For the text-containing cell, return its midpoint in (X, Y) coordinate format. 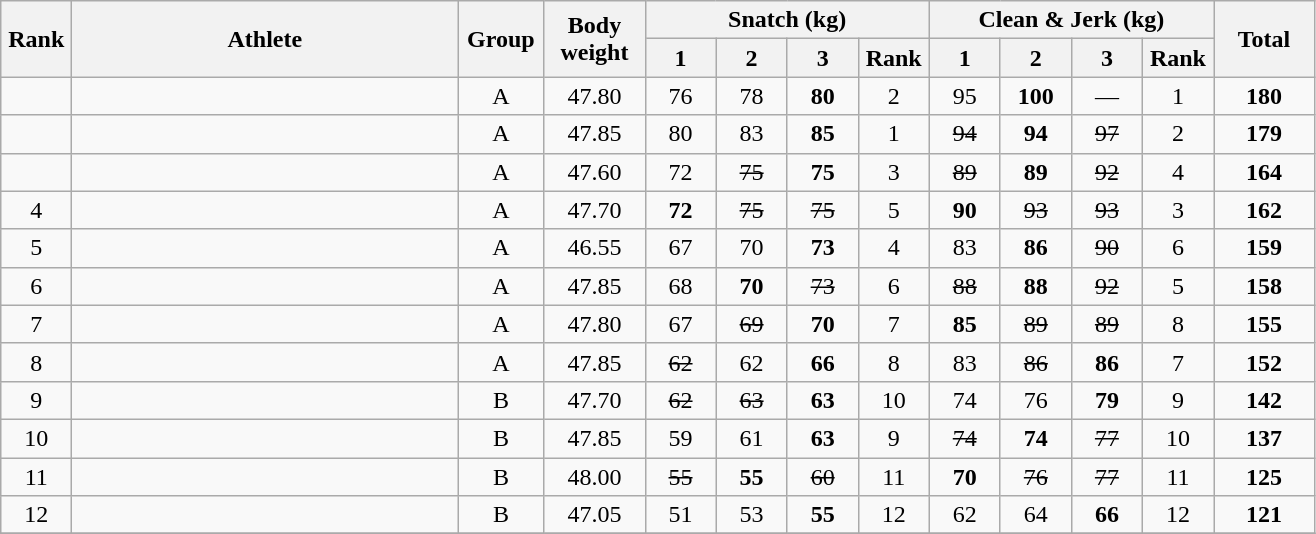
68 (680, 286)
155 (1264, 324)
69 (752, 324)
46.55 (594, 248)
47.05 (594, 515)
51 (680, 515)
61 (752, 438)
125 (1264, 477)
Clean & Jerk (kg) (1071, 20)
179 (1264, 134)
180 (1264, 96)
159 (1264, 248)
53 (752, 515)
158 (1264, 286)
164 (1264, 172)
59 (680, 438)
60 (822, 477)
78 (752, 96)
152 (1264, 362)
97 (1106, 134)
79 (1106, 400)
48.00 (594, 477)
Group (501, 39)
— (1106, 96)
100 (1036, 96)
121 (1264, 515)
Body weight (594, 39)
Athlete (265, 39)
47.60 (594, 172)
162 (1264, 210)
95 (964, 96)
137 (1264, 438)
142 (1264, 400)
Snatch (kg) (787, 20)
Total (1264, 39)
64 (1036, 515)
